Return [X, Y] of the center of cell containing provided text 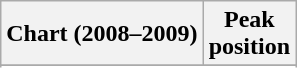
Peakposition [249, 34]
Chart (2008–2009) [102, 34]
